Find where the given text appears and provide that cell's center as [X, Y] coordinate. 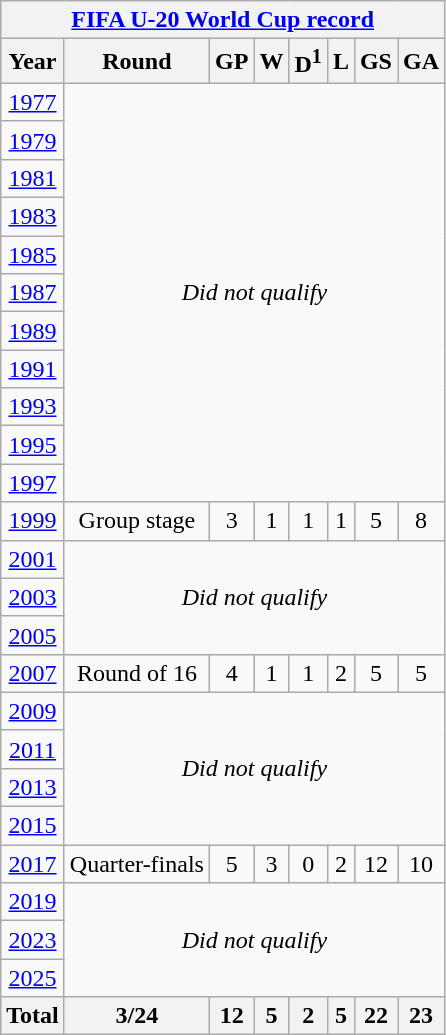
2011 [33, 749]
2015 [33, 826]
1989 [33, 331]
0 [308, 864]
2017 [33, 864]
Round [136, 62]
2019 [33, 902]
1977 [33, 102]
1983 [33, 217]
D1 [308, 62]
1987 [33, 293]
1991 [33, 369]
Total [33, 1016]
3/24 [136, 1016]
23 [422, 1016]
2003 [33, 597]
22 [376, 1016]
L [340, 62]
Group stage [136, 521]
1997 [33, 483]
1995 [33, 445]
Round of 16 [136, 673]
1981 [33, 178]
2013 [33, 787]
4 [231, 673]
2025 [33, 978]
1999 [33, 521]
1985 [33, 255]
8 [422, 521]
2023 [33, 940]
Quarter-finals [136, 864]
2007 [33, 673]
W [272, 62]
GP [231, 62]
2005 [33, 635]
2009 [33, 711]
GA [422, 62]
10 [422, 864]
GS [376, 62]
Year [33, 62]
1979 [33, 140]
FIFA U-20 World Cup record [223, 20]
1993 [33, 407]
2001 [33, 559]
